Find where the given text appears and provide that cell's center as [x, y] coordinate. 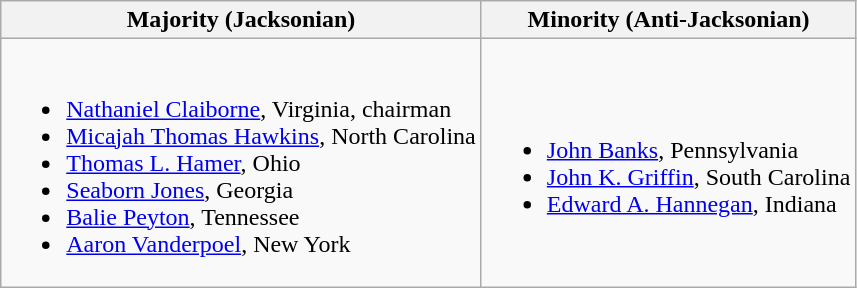
John Banks, PennsylvaniaJohn K. Griffin, South CarolinaEdward A. Hannegan, Indiana [668, 163]
Majority (Jacksonian) [242, 20]
Minority (Anti-Jacksonian) [668, 20]
